Scan for the cell matching the given text and deliver its [x, y] coordinate at center. 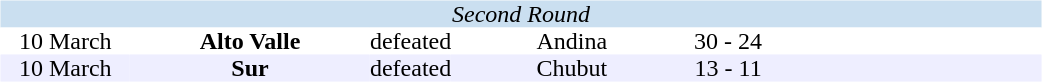
Chubut [572, 68]
Alto Valle [250, 42]
Second Round [520, 14]
Andina [572, 42]
13 - 11 [728, 68]
30 - 24 [728, 42]
Sur [250, 68]
